For the text-containing cell, return its midpoint in [X, Y] coordinate format. 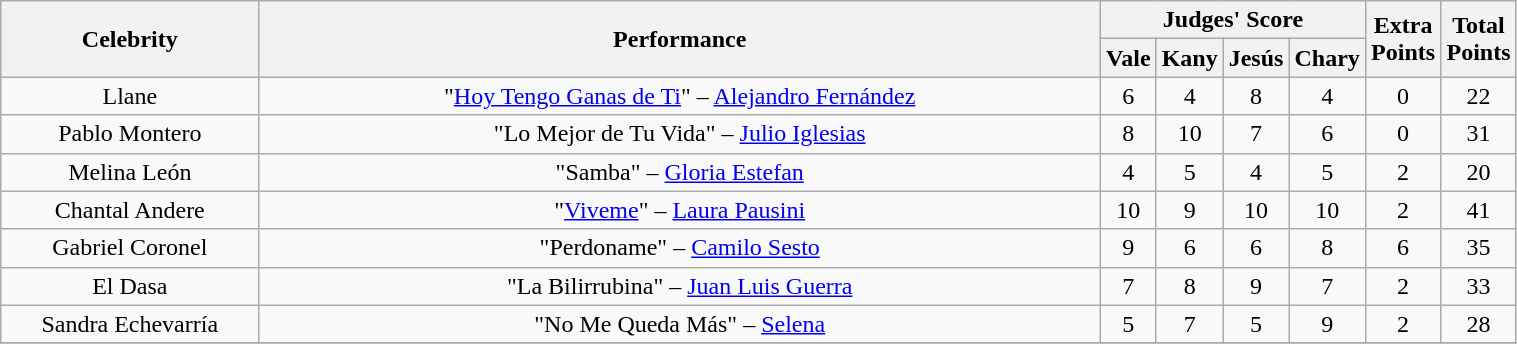
"Viveme" – Laura Pausini [680, 210]
28 [1478, 324]
Vale [1129, 58]
Celebrity [130, 39]
31 [1478, 134]
Jesús [1256, 58]
El Dasa [130, 286]
"Hoy Tengo Ganas de Ti" – Alejandro Fernández [680, 96]
Extra Points [1403, 39]
Pablo Montero [130, 134]
22 [1478, 96]
Chantal Andere [130, 210]
"La Bilirrubina" – Juan Luis Guerra [680, 286]
35 [1478, 248]
Total Points [1478, 39]
Gabriel Coronel [130, 248]
20 [1478, 172]
33 [1478, 286]
Judges' Score [1234, 20]
Chary [1327, 58]
Sandra Echevarría [130, 324]
"Lo Mejor de Tu Vida" – Julio Iglesias [680, 134]
"Perdoname" – Camilo Sesto [680, 248]
Performance [680, 39]
41 [1478, 210]
"Samba" – Gloria Estefan [680, 172]
Llane [130, 96]
"No Me Queda Más" – Selena [680, 324]
Melina León [130, 172]
Kany [1190, 58]
